Determine the [X, Y] coordinate at the center of the cell enclosing the given text.  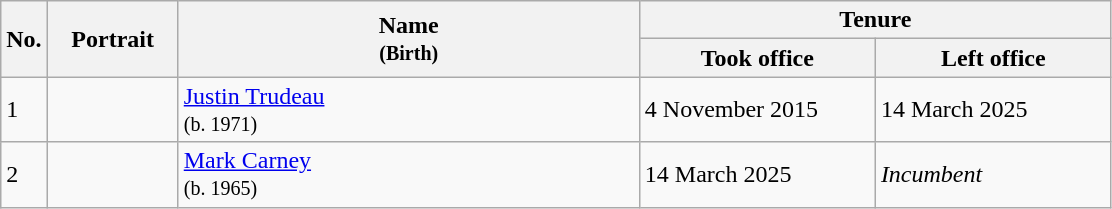
2 [24, 174]
Took office [757, 58]
Tenure [875, 20]
Portrait [112, 39]
Incumbent [993, 174]
Left office [993, 58]
No. [24, 39]
1 [24, 110]
Justin Trudeau(b. 1971) [408, 110]
Name(Birth) [408, 39]
Mark Carney(b. 1965) [408, 174]
4 November 2015 [757, 110]
